From the cell containing the given text, extract its center point as (X, Y) coordinate. 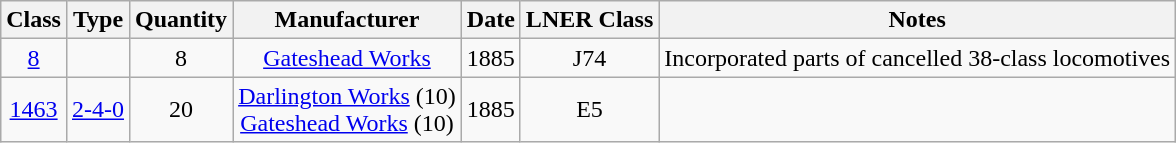
LNER Class (589, 20)
Notes (918, 20)
J74 (589, 58)
Gateshead Works (348, 58)
E5 (589, 110)
Date (490, 20)
1463 (34, 110)
Darlington Works (10)Gateshead Works (10) (348, 110)
Class (34, 20)
Incorporated parts of cancelled 38-class locomotives (918, 58)
20 (182, 110)
Quantity (182, 20)
Type (98, 20)
2-4-0 (98, 110)
Manufacturer (348, 20)
